From the cell containing the given text, extract its center point as [X, Y] coordinate. 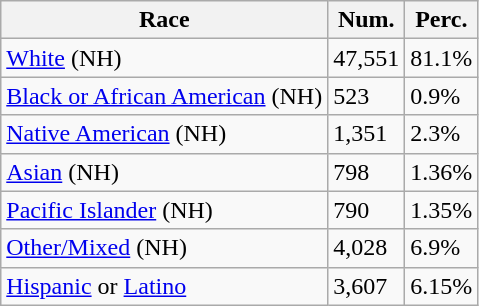
Asian (NH) [164, 172]
Black or African American (NH) [164, 96]
Pacific Islander (NH) [164, 210]
3,607 [366, 286]
81.1% [442, 58]
Perc. [442, 20]
1.36% [442, 172]
White (NH) [164, 58]
47,551 [366, 58]
1,351 [366, 134]
Hispanic or Latino [164, 286]
523 [366, 96]
798 [366, 172]
Other/Mixed (NH) [164, 248]
Race [164, 20]
4,028 [366, 248]
Native American (NH) [164, 134]
6.15% [442, 286]
Num. [366, 20]
1.35% [442, 210]
6.9% [442, 248]
2.3% [442, 134]
790 [366, 210]
0.9% [442, 96]
